Detect which cell encompasses the target text, then output its (X, Y) center coordinate. 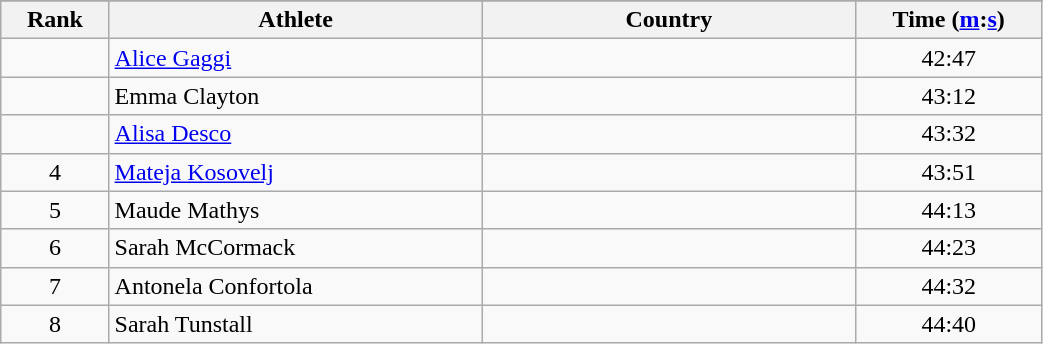
8 (55, 324)
44:40 (948, 324)
Antonela Confortola (296, 286)
Alice Gaggi (296, 58)
Rank (55, 20)
43:12 (948, 96)
Alisa Desco (296, 134)
44:13 (948, 210)
43:32 (948, 134)
44:23 (948, 248)
43:51 (948, 172)
5 (55, 210)
Maude Mathys (296, 210)
Sarah McCormack (296, 248)
Mateja Kosovelj (296, 172)
Athlete (296, 20)
42:47 (948, 58)
6 (55, 248)
Country (668, 20)
Sarah Tunstall (296, 324)
7 (55, 286)
Time (m:s) (948, 20)
44:32 (948, 286)
4 (55, 172)
Emma Clayton (296, 96)
